Locate the cell with the specified text and output its [X, Y] center coordinate. 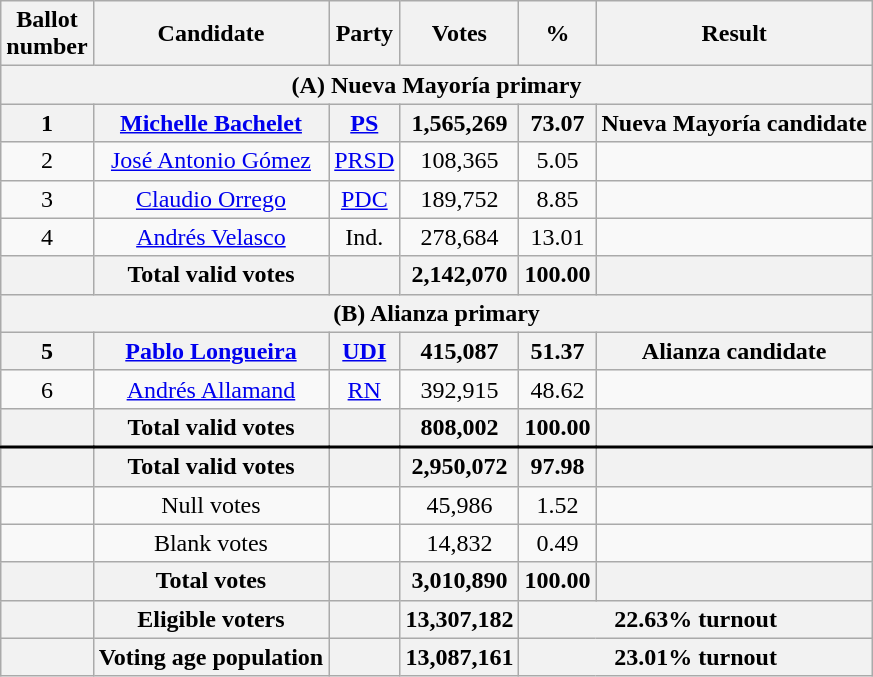
Pablo Longueira [211, 351]
13,087,161 [460, 657]
108,365 [460, 161]
Nueva Mayoría candidate [734, 123]
73.07 [558, 123]
RN [364, 389]
Ballotnumber [47, 34]
14,832 [460, 543]
PS [364, 123]
Alianza candidate [734, 351]
5 [47, 351]
(B) Alianza primary [437, 313]
Eligible voters [211, 619]
Voting age population [211, 657]
Total votes [211, 581]
José Antonio Gómez [211, 161]
Blank votes [211, 543]
Andrés Velasco [211, 237]
1,565,269 [460, 123]
0.49 [558, 543]
392,915 [460, 389]
2,142,070 [460, 275]
Candidate [211, 34]
1 [47, 123]
Result [734, 34]
Ind. [364, 237]
2,950,072 [460, 466]
5.05 [558, 161]
PRSD [364, 161]
23.01% turnout [696, 657]
Party [364, 34]
3,010,890 [460, 581]
13,307,182 [460, 619]
Andrés Allamand [211, 389]
51.37 [558, 351]
Null votes [211, 505]
1.52 [558, 505]
22.63% turnout [696, 619]
189,752 [460, 199]
3 [47, 199]
278,684 [460, 237]
(A) Nueva Mayoría primary [437, 85]
45,986 [460, 505]
UDI [364, 351]
48.62 [558, 389]
8.85 [558, 199]
% [558, 34]
Votes [460, 34]
Michelle Bachelet [211, 123]
6 [47, 389]
13.01 [558, 237]
2 [47, 161]
97.98 [558, 466]
808,002 [460, 428]
PDC [364, 199]
4 [47, 237]
Claudio Orrego [211, 199]
415,087 [460, 351]
